Provide the (X, Y) coordinate of the cell's center where the given text is located.  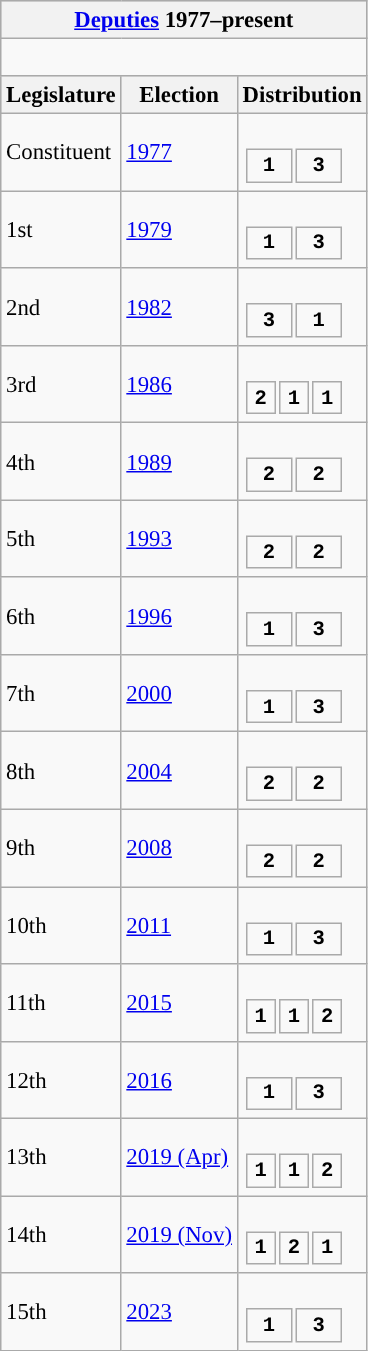
3rd (61, 384)
Legislature (61, 95)
13th (61, 1158)
1986 (179, 384)
2nd (61, 306)
9th (61, 848)
2004 (179, 770)
2008 (179, 848)
2 1 1 (302, 384)
10th (61, 926)
1996 (179, 616)
2000 (179, 694)
2023 (179, 1312)
5th (61, 538)
2016 (179, 1080)
1 2 1 (302, 1234)
4th (61, 462)
Deputies 1977–present (184, 20)
12th (61, 1080)
14th (61, 1234)
15th (61, 1312)
Election (179, 95)
Constituent (61, 152)
7th (61, 694)
2011 (179, 926)
2015 (179, 1002)
1st (61, 230)
6th (61, 616)
1977 (179, 152)
2019 (Nov) (179, 1234)
1982 (179, 306)
1979 (179, 230)
Distribution (302, 95)
8th (61, 770)
11th (61, 1002)
1993 (179, 538)
3 1 (302, 306)
2019 (Apr) (179, 1158)
1989 (179, 462)
